Return (x, y) of the center of cell containing provided text 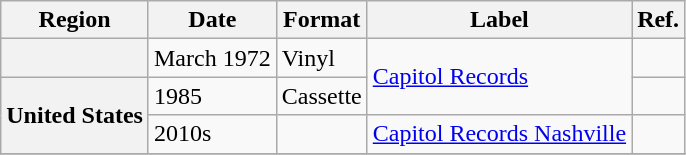
Region (75, 20)
Label (499, 20)
Cassette (322, 96)
Capitol Records (499, 77)
Ref. (658, 20)
United States (75, 115)
Vinyl (322, 58)
Format (322, 20)
1985 (212, 96)
2010s (212, 134)
Date (212, 20)
March 1972 (212, 58)
Capitol Records Nashville (499, 134)
